Capture the cell that displays the provided text and extract its [X, Y] central coordinate. 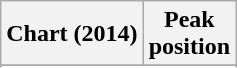
Chart (2014) [72, 34]
Peakposition [189, 34]
